Detect which cell encompasses the target text, then output its [X, Y] center coordinate. 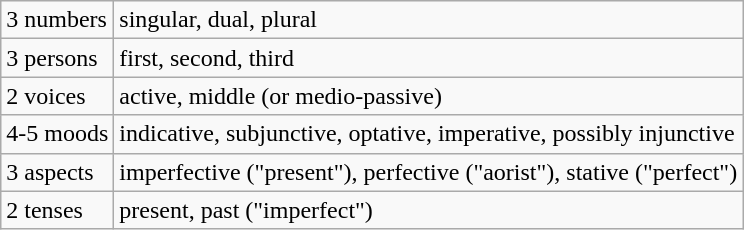
singular, dual, plural [428, 20]
2 voices [58, 96]
present, past ("imperfect") [428, 210]
indicative, subjunctive, optative, imperative, possibly injunctive [428, 134]
imperfective ("present"), perfective ("aorist"), stative ("perfect") [428, 172]
3 numbers [58, 20]
4-5 moods [58, 134]
3 aspects [58, 172]
first, second, third [428, 58]
active, middle (or medio-passive) [428, 96]
2 tenses [58, 210]
3 persons [58, 58]
